Pinpoint the cell where the given text exists, returning its [X, Y] midpoint coordinate. 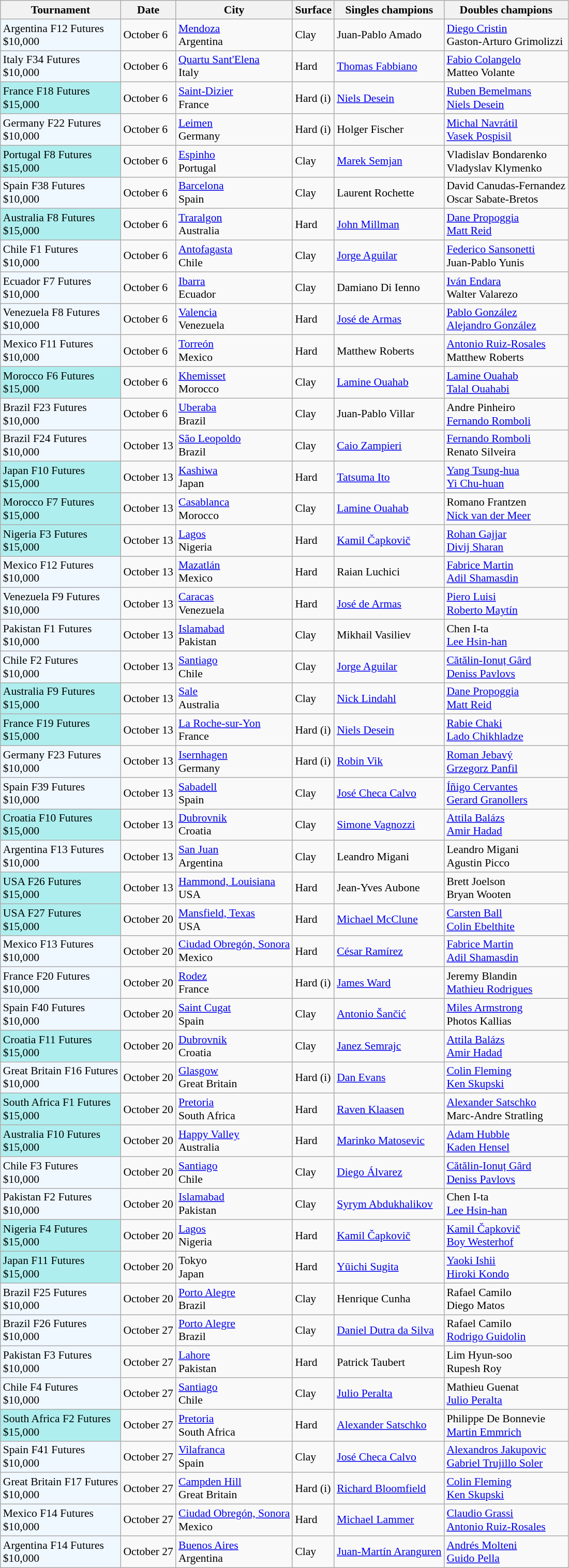
Matthew Roberts [389, 351]
RodezFrance [234, 983]
Alexander Satschko [389, 1425]
Nigeria F4 Futures$15,000 [61, 1236]
Richard Bloomfield [389, 1489]
Pakistan F2 Futures$10,000 [61, 1204]
Mathieu Guenat Julio Peralta [506, 1394]
Morocco F7 Futures$15,000 [61, 509]
Jeremy Blandin Mathieu Rodrigues [506, 983]
South Africa F1 Futures$15,000 [61, 1109]
Syrym Abdukhalikov [389, 1204]
KhemissetMorocco [234, 383]
Alexander Satschko Marc-Andre Stratling [506, 1109]
Doubles champions [506, 10]
La Roche-sur-YonFrance [234, 730]
Singles champions [389, 10]
Simone Vagnozzi [389, 825]
Rohan Gajjar Divij Sharan [506, 541]
Ecuador F7 Futures$10,000 [61, 287]
Fabio Colangelo Matteo Volante [506, 66]
Pablo González Alejandro González [506, 319]
San JuanArgentina [234, 856]
Diego Álvarez [389, 1173]
Michael Lammer [389, 1520]
Dan Evans [389, 1077]
City [234, 10]
Yūichi Sugita [389, 1268]
Great Britain F17 Futures$10,000 [61, 1489]
Brazil F23 Futures$10,000 [61, 414]
Mikhail Vasiliev [389, 635]
Piero Luisi Roberto Maytín [506, 604]
Saint-DizierFrance [234, 98]
Rabie Chaki Lado Chikhladze [506, 730]
Kamil Čapkovič Boy Westerhof [506, 1236]
USA F27 Futures$15,000 [61, 919]
France F19 Futures$15,000 [61, 730]
Mexico F13 Futures$10,000 [61, 951]
Íñigo Cervantes Gerard Granollers [506, 793]
EspinhoPortugal [234, 161]
Marinko Matosevic [389, 1140]
César Ramírez [389, 951]
Chile F2 Futures$10,000 [61, 667]
Mexico F11 Futures$10,000 [61, 351]
Adam Hubble Kaden Hensel [506, 1140]
Argentina F13 Futures$10,000 [61, 856]
LeimenGermany [234, 129]
CaracasVenezuela [234, 604]
Antonio Šančić [389, 1014]
Germany F22 Futures$10,000 [61, 129]
Chile F3 Futures$10,000 [61, 1173]
TokyoJapan [234, 1268]
USA F26 Futures$15,000 [61, 888]
Juan-Pablo Villar [389, 414]
Marek Semjan [389, 161]
Morocco F6 Futures$15,000 [61, 383]
Jean-Yves Aubone [389, 888]
Brett Joelson Bryan Wooten [506, 888]
Andre Pinheiro Fernando Romboli [506, 414]
ValenciaVenezuela [234, 319]
Argentina F12 Futures$10,000 [61, 35]
Hammond, LouisianaUSA [234, 888]
Brazil F24 Futures$10,000 [61, 446]
Surface [313, 10]
IsernhagenGermany [234, 762]
Rafael Camilo Diego Matos [506, 1299]
Fernando Romboli Renato Silveira [506, 446]
Janez Semrajc [389, 1046]
Roman Jebavý Grzegorz Panfil [506, 762]
Alexandros Jakupovic Gabriel Trujillo Soler [506, 1457]
Leandro Migani [389, 856]
LahorePakistan [234, 1362]
Raian Luchici [389, 572]
Rafael Camilo Rodrigo Guidolin [506, 1331]
Japan F11 Futures$15,000 [61, 1268]
John Millman [389, 224]
Henrique Cunha [389, 1299]
Yaoki Ishii Hiroki Kondo [506, 1268]
Argentina F14 Futures$10,000 [61, 1552]
Chile F4 Futures$10,000 [61, 1394]
Nick Lindahl [389, 698]
Lamine Ouahab Talal Ouahabi [506, 383]
James Ward [389, 983]
Portugal F8 Futures$15,000 [61, 161]
Australia F9 Futures$15,000 [61, 698]
Spain F41 Futures$10,000 [61, 1457]
Pakistan F1 Futures$10,000 [61, 635]
Germany F23 Futures$10,000 [61, 762]
Campden HillGreat Britain [234, 1489]
Spain F39 Futures$10,000 [61, 793]
Happy ValleyAustralia [234, 1140]
Japan F10 Futures$15,000 [61, 478]
David Canudas-Fernandez Oscar Sabate-Bretos [506, 192]
Laurent Rochette [389, 192]
Michal Navrátil Vasek Pospisil [506, 129]
UberabaBrazil [234, 414]
Australia F10 Futures$15,000 [61, 1140]
AntofagastaChile [234, 256]
Raven Klaasen [389, 1109]
Andrés Molteni Guido Pella [506, 1552]
France F18 Futures$15,000 [61, 98]
TorreónMexico [234, 351]
Venezuela F8 Futures$10,000 [61, 319]
Nigeria F3 Futures$15,000 [61, 541]
Vladislav Bondarenko Vladyslav Klymenko [506, 161]
Juan-Martín Aranguren [389, 1552]
Carsten Ball Colin Ebelthite [506, 919]
CasablancaMorocco [234, 509]
Robin Vik [389, 762]
Great Britain F16 Futures$10,000 [61, 1077]
Patrick Taubert [389, 1362]
Diego Cristin Gaston-Arturo Grimolizzi [506, 35]
South Africa F2 Futures$15,000 [61, 1425]
MendozaArgentina [234, 35]
Mexico F12 Futures$10,000 [61, 572]
Buenos AiresArgentina [234, 1552]
Holger Fischer [389, 129]
Spain F40 Futures$10,000 [61, 1014]
France F20 Futures$10,000 [61, 983]
MazatlánMexico [234, 572]
Croatia F10 Futures$15,000 [61, 825]
Brazil F26 Futures$10,000 [61, 1331]
Philippe De Bonnevie Martin Emmrich [506, 1425]
Croatia F11 Futures$15,000 [61, 1046]
Damiano Di Ienno [389, 287]
Spain F38 Futures$10,000 [61, 192]
São LeopoldoBrazil [234, 446]
Lim Hyun-soo Rupesh Roy [506, 1362]
Chile F1 Futures$10,000 [61, 256]
Julio Peralta [389, 1394]
IbarraEcuador [234, 287]
Mexico F14 Futures$10,000 [61, 1520]
Yang Tsung-hua Yi Chu-huan [506, 478]
GlasgowGreat Britain [234, 1077]
Caio Zampieri [389, 446]
Tournament [61, 10]
Italy F34 Futures$10,000 [61, 66]
Romano Frantzen Nick van der Meer [506, 509]
VilafrancaSpain [234, 1457]
Antonio Ruiz-Rosales Matthew Roberts [506, 351]
TraralgonAustralia [234, 224]
Juan-Pablo Amado [389, 35]
BarcelonaSpain [234, 192]
SaleAustralia [234, 698]
Brazil F25 Futures$10,000 [61, 1299]
Leandro Migani Agustin Picco [506, 856]
Miles Armstrong Photos Kallias [506, 1014]
Claudio Grassi Antonio Ruiz-Rosales [506, 1520]
Venezuela F9 Futures$10,000 [61, 604]
Pakistan F3 Futures$10,000 [61, 1362]
Quartu Sant'ElenaItaly [234, 66]
Saint CugatSpain [234, 1014]
Ruben Bemelmans Niels Desein [506, 98]
Date [148, 10]
Mansfield, TexasUSA [234, 919]
SabadellSpain [234, 793]
Daniel Dutra da Silva [389, 1331]
Michael McClune [389, 919]
Tatsuma Ito [389, 478]
Iván Endara Walter Valarezo [506, 287]
Thomas Fabbiano [389, 66]
Federico Sansonetti Juan-Pablo Yunis [506, 256]
Australia F8 Futures$15,000 [61, 224]
KashiwaJapan [234, 478]
